Extract the (X, Y) coordinate from the center of the cell holding the provided text.  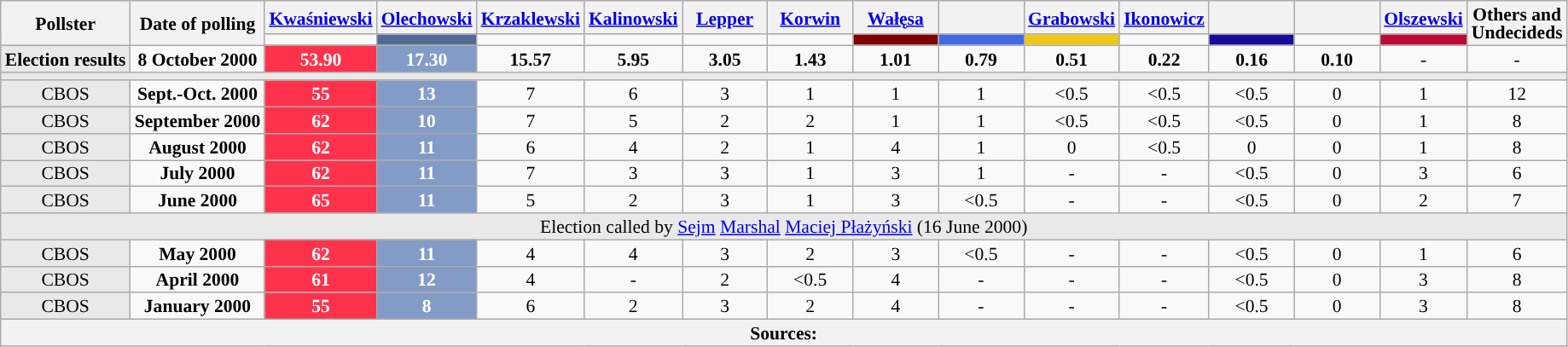
Kwaśniewski (321, 17)
Krzaklewski (531, 17)
January 2000 (198, 307)
Olszewski (1423, 17)
Others andUndecideds (1517, 23)
May 2000 (198, 252)
Korwin (810, 17)
0.10 (1337, 58)
Election called by Sejm Marshal Maciej Płażyński (16 June 2000) (784, 227)
Grabowski (1071, 17)
Ikonowicz (1164, 17)
8 October 2000 (198, 58)
August 2000 (198, 147)
13 (427, 94)
July 2000 (198, 174)
September 2000 (198, 121)
Sources: (784, 333)
5.95 (633, 58)
0.22 (1164, 58)
61 (321, 280)
Olechowski (427, 17)
15.57 (531, 58)
Lepper (725, 17)
1.43 (810, 58)
3.05 (725, 58)
0.16 (1251, 58)
17.30 (427, 58)
65 (321, 200)
Kalinowski (633, 17)
June 2000 (198, 200)
April 2000 (198, 280)
0.79 (981, 58)
Wałęsa (896, 17)
Election results (66, 58)
Sept.-Oct. 2000 (198, 94)
0.51 (1071, 58)
53.90 (321, 58)
Date of polling (198, 23)
Pollster (66, 23)
10 (427, 121)
1.01 (896, 58)
